Return the [X, Y] coordinate for the center point of the cell that contains the specified text.  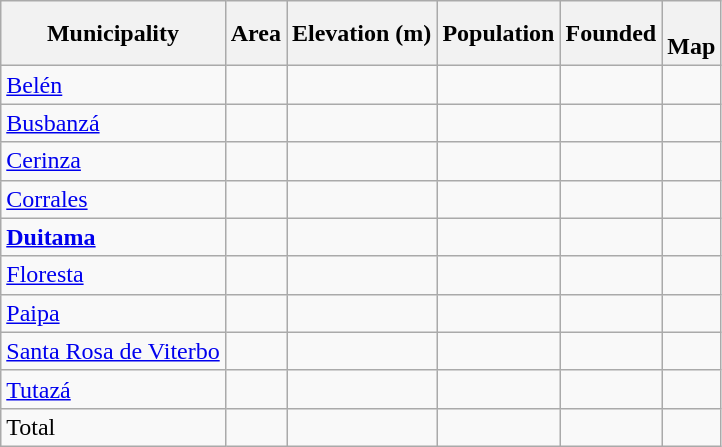
Busbanzá [113, 123]
Belén [113, 85]
Area [256, 34]
Santa Rosa de Viterbo [113, 351]
Elevation (m) [361, 34]
Map [692, 34]
Population [498, 34]
Floresta [113, 275]
Corrales [113, 199]
Cerinza [113, 161]
Municipality [113, 34]
Total [113, 427]
Tutazá [113, 389]
Paipa [113, 313]
Founded [611, 34]
Duitama [113, 237]
